Provide the (x, y) coordinate of the cell's center where the given text is located.  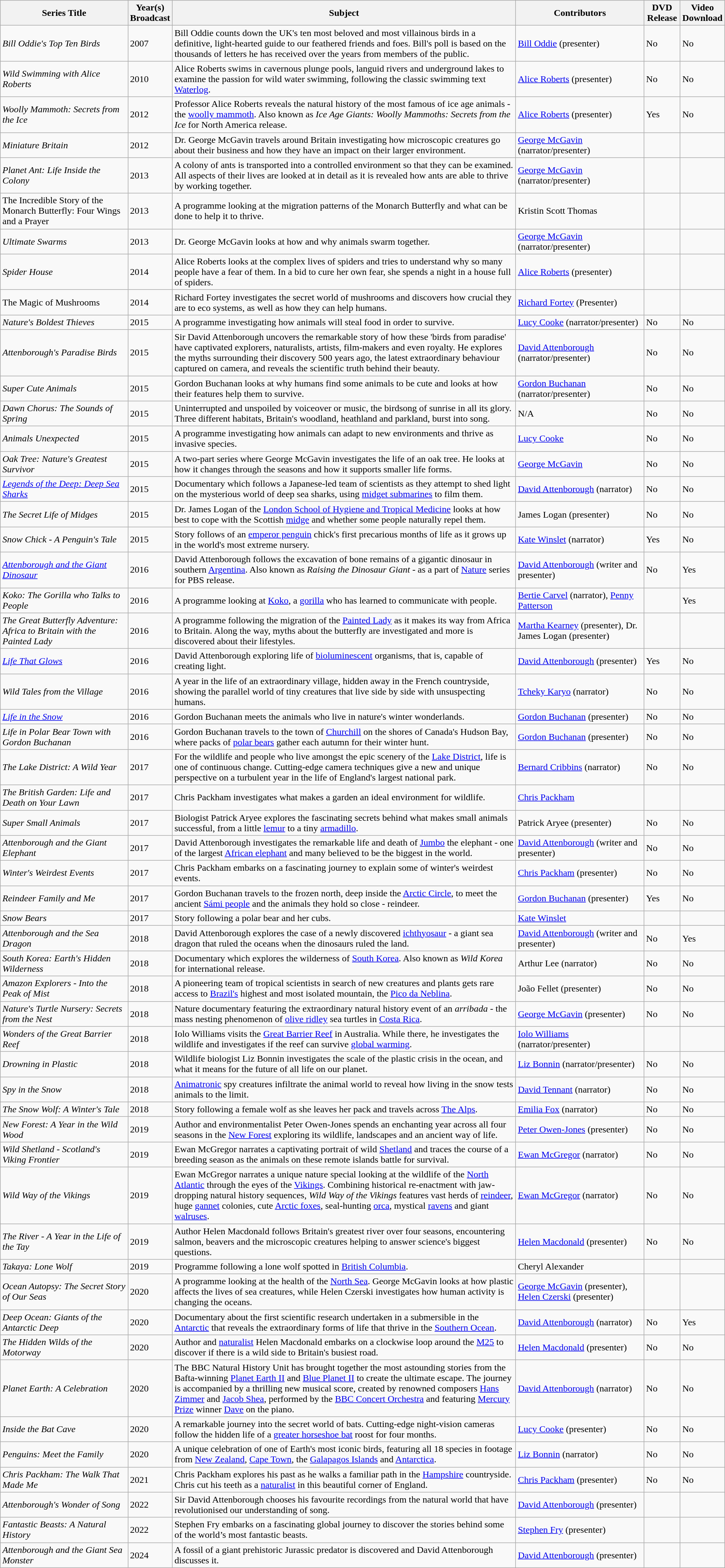
The Hidden Wilds of the Motorway (64, 1347)
Richard Fortey investigates the secret world of mushrooms and discovers how crucial they are to eco systems, as well as how they can help humans. (344, 302)
Penguins: Meet the Family (64, 1454)
Attenborough and the Giant Elephant (64, 848)
Life in Polar Bear Town with Gordon Buchanan (64, 736)
Bernard Cribbins (narrator) (580, 767)
Biologist Patrick Aryee explores the fascinating secrets behind what makes small animals successful, from a little lemur to a tiny armadillo. (344, 822)
Chris Packham investigates what makes a garden an ideal environment for wildlife. (344, 798)
Wild Shetland - Scotland's Viking Frontier (64, 1155)
Snow Bears (64, 918)
South Korea: Earth's Hidden Wilderness (64, 963)
Life in the Snow (64, 717)
Kate Winslet (580, 918)
Kristin Scott Thomas (580, 211)
Woolly Mammoth: Secrets from the Ice (64, 115)
A programme looking at Koko, a gorilla who has learned to communicate with people. (344, 600)
Stephen Fry embarks on a fascinating global journey to discover the stories behind some of the world’s most fantastic beasts. (344, 1530)
2010 (150, 79)
James Logan (presenter) (580, 514)
A fossil of a giant prehistoric Jurassic predator is discovered and David Attenborough discusses it. (344, 1555)
George McGavin (580, 464)
George McGavin (presenter) (580, 1014)
Planet Ant: Life Inside the Colony (64, 175)
Story following a polar bear and her cubs. (344, 918)
Story following a female wolf as she leaves her pack and travels across The Alps. (344, 1109)
Super Small Animals (64, 822)
Lucy Cooke (presenter) (580, 1429)
Nature's Turtle Nursery: Secrets from the Nest (64, 1014)
Year(s) Broadcast (150, 13)
Cheryl Alexander (580, 1267)
Contributors (580, 13)
Gordon Buchanan looks at why humans find some animals to be cute and looks at how their features help them to survive. (344, 388)
Liz Bonnin (narrator/presenter) (580, 1064)
Ocean Autopsy: The Secret Story of Our Seas (64, 1292)
George McGavin (presenter), Helen Czerski (presenter) (580, 1292)
Wonders of the Great Barrier Reef (64, 1039)
The Snow Wolf: A Winter's Tale (64, 1109)
Attenborough's Wonder of Song (64, 1505)
Attenborough and the Giant Sea Monster (64, 1555)
David Attenborough explores the case of a newly discovered ichthyosaur - a giant sea dragon that ruled the oceans when the dinosaurs ruled the land. (344, 938)
Peter Owen-Jones (presenter) (580, 1129)
Attenborough's Paradise Birds (64, 352)
Bill Oddie (presenter) (580, 43)
2024 (150, 1555)
The Magic of Mushrooms (64, 302)
Arthur Lee (narrator) (580, 963)
Author and naturalist Helen Macdonald embarks on a clockwise loop around the M25 to discover if there is a wild side to Britain's busiest road. (344, 1347)
João Fellet (presenter) (580, 989)
Lucy Cooke (narrator/presenter) (580, 322)
Deep Ocean: Giants of the Antarctic Deep (64, 1323)
Bertie Carvel (narrator), Penny Patterson (580, 600)
Animals Unexpected (64, 439)
A programme investigating how animals will steal food in order to survive. (344, 322)
David Tennant (narrator) (580, 1089)
Legends of the Deep: Deep Sea Sharks (64, 489)
Fantastic Beasts: A Natural History (64, 1530)
Animatronic spy creatures infiltrate the animal world to reveal how living in the snow tests animals to the limit. (344, 1089)
Richard Fortey (Presenter) (580, 302)
Martha Kearney (presenter), Dr. James Logan (presenter) (580, 631)
Dr. George McGavin looks at how and why animals swarm together. (344, 242)
2021 (150, 1480)
Gordon Buchanan (narrator/presenter) (580, 388)
Wild Way of the Vikings (64, 1195)
Sir David Attenborough chooses his favourite recordings from the natural world that have revolutionised our understanding of song. (344, 1505)
Subject (344, 13)
Chris Packham (580, 798)
Dawn Chorus: The Sounds of Spring (64, 413)
Miniature Britain (64, 145)
Patrick Aryee (presenter) (580, 822)
Emilia Fox (narrator) (580, 1109)
A programme investigating how animals can adapt to new environments and thrive as invasive species. (344, 439)
Reindeer Family and Me (64, 898)
The Secret Life of Midges (64, 514)
The British Garden: Life and Death on Your Lawn (64, 798)
Inside the Bat Cave (64, 1429)
Wild Swimming with Alice Roberts (64, 79)
The Lake District: A Wild Year (64, 767)
Drowning in Plastic (64, 1064)
Koko: The Gorilla who Talks to People (64, 600)
Spider House (64, 272)
Attenborough and the Sea Dragon (64, 938)
Life That Glows (64, 661)
Nature's Boldest Thieves (64, 322)
A programme looking at the migration patterns of the Monarch Butterfly and what can be done to help it to thrive. (344, 211)
Series Title (64, 13)
Amazon Explorers - Into the Peak of Mist (64, 989)
DVD Release (662, 13)
Story follows of an emperor penguin chick's first precarious months of life as it grows up in the world's most extreme nursery. (344, 540)
The Great Butterfly Adventure: Africa to Britain with the Painted Lady (64, 631)
Spy in the Snow (64, 1089)
Documentary which explores the wilderness of South Korea. Also known as Wild Korea for international release. (344, 963)
The River - A Year in the Life of the Tay (64, 1241)
Lucy Cooke (580, 439)
Wildlife biologist Liz Bonnin investigates the scale of the plastic crisis in the ocean, and what it means for the future of all life on our planet. (344, 1064)
Snow Chick - A Penguin's Tale (64, 540)
Gordon Buchanan meets the animals who live in nature's winter wonderlands. (344, 717)
Video Download (703, 13)
David Attenborough exploring life of bioluminescent organisms, that is, capable of creating light. (344, 661)
Attenborough and the Giant Dinosaur (64, 570)
David Attenborough (narrator/presenter) (580, 352)
Takaya: Lone Wolf (64, 1267)
Winter's Weirdest Events (64, 873)
Liz Bonnin (narrator) (580, 1454)
Oak Tree: Nature's Greatest Survivor (64, 464)
Super Cute Animals (64, 388)
2007 (150, 43)
Tcheky Karyo (narrator) (580, 691)
The Incredible Story of the Monarch Butterfly: Four Wings and a Prayer (64, 211)
Programme following a lone wolf spotted in British Columbia. (344, 1267)
Iolo Williams (narrator/presenter) (580, 1039)
Wild Tales from the Village (64, 691)
Kate Winslet (narrator) (580, 540)
Stephen Fry (presenter) (580, 1530)
Ultimate Swarms (64, 242)
Planet Earth: A Celebration (64, 1388)
Bill Oddie's Top Ten Birds (64, 43)
Chris Packham embarks on a fascinating journey to explain some of winter's weirdest events. (344, 873)
New Forest: A Year in the Wild Wood (64, 1129)
Chris Packham: The Walk That Made Me (64, 1480)
N/A (580, 413)
